Scan for the cell matching the given text and deliver its [X, Y] coordinate at center. 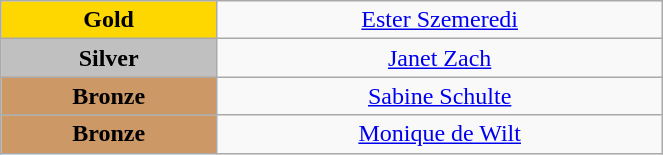
Ester Szemeredi [440, 20]
Sabine Schulte [440, 96]
Silver [109, 58]
Monique de Wilt [440, 134]
Gold [109, 20]
Janet Zach [440, 58]
